Extract the (x, y) coordinate from the center of the cell holding the provided text.  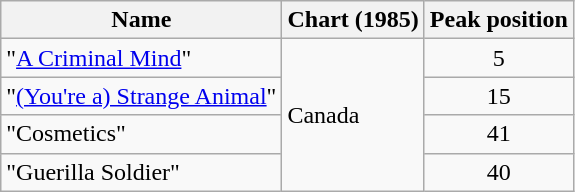
Peak position (498, 20)
"Guerilla Soldier" (142, 172)
Chart (1985) (353, 20)
"A Criminal Mind" (142, 58)
15 (498, 96)
41 (498, 134)
40 (498, 172)
"(You're a) Strange Animal" (142, 96)
Canada (353, 115)
Name (142, 20)
"Cosmetics" (142, 134)
5 (498, 58)
